Detect which cell encompasses the target text, then output its [x, y] center coordinate. 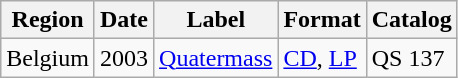
QS 137 [412, 58]
CD, LP [322, 58]
Label [216, 20]
Catalog [412, 20]
2003 [124, 58]
Date [124, 20]
Quatermass [216, 58]
Format [322, 20]
Region [48, 20]
Belgium [48, 58]
